From the cell containing the given text, extract its center point as (X, Y) coordinate. 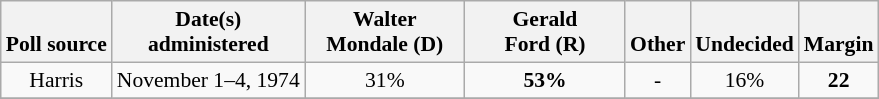
Date(s)administered (208, 32)
Other (658, 32)
Undecided (744, 32)
- (658, 80)
16% (744, 80)
Margin (839, 32)
53% (545, 80)
22 (839, 80)
Poll source (56, 32)
GeraldFord (R) (545, 32)
31% (385, 80)
Harris (56, 80)
WalterMondale (D) (385, 32)
November 1–4, 1974 (208, 80)
